Scan for the cell matching the given text and deliver its [X, Y] coordinate at center. 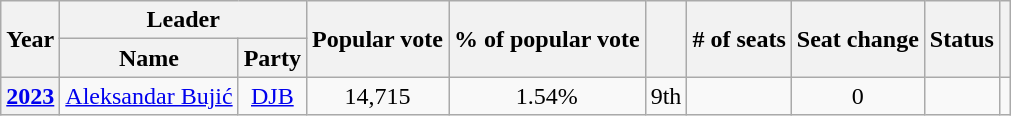
Status [962, 39]
9th [666, 96]
Name [149, 58]
Seat change [858, 39]
14,715 [378, 96]
0 [858, 96]
2023 [30, 96]
Popular vote [378, 39]
# of seats [739, 39]
Party [272, 58]
Leader [184, 20]
Aleksandar Bujić [149, 96]
1.54% [546, 96]
Year [30, 39]
DJB [272, 96]
% of popular vote [546, 39]
